Determine the [x, y] coordinate at the center of the cell enclosing the given text.  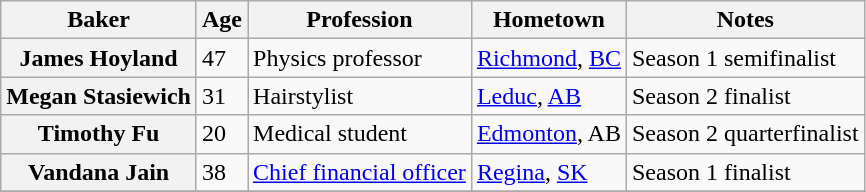
Regina, SK [548, 172]
Richmond, BC [548, 58]
Season 2 quarterfinalist [745, 134]
Hometown [548, 20]
Age [222, 20]
Timothy Fu [99, 134]
31 [222, 96]
Edmonton, AB [548, 134]
Leduc, AB [548, 96]
38 [222, 172]
Season 1 semifinalist [745, 58]
20 [222, 134]
Physics professor [360, 58]
Season 1 finalist [745, 172]
Medical student [360, 134]
Vandana Jain [99, 172]
47 [222, 58]
James Hoyland [99, 58]
Chief financial officer [360, 172]
Baker [99, 20]
Megan Stasiewich [99, 96]
Season 2 finalist [745, 96]
Hairstylist [360, 96]
Notes [745, 20]
Profession [360, 20]
